Return [x, y] of the center of cell containing provided text 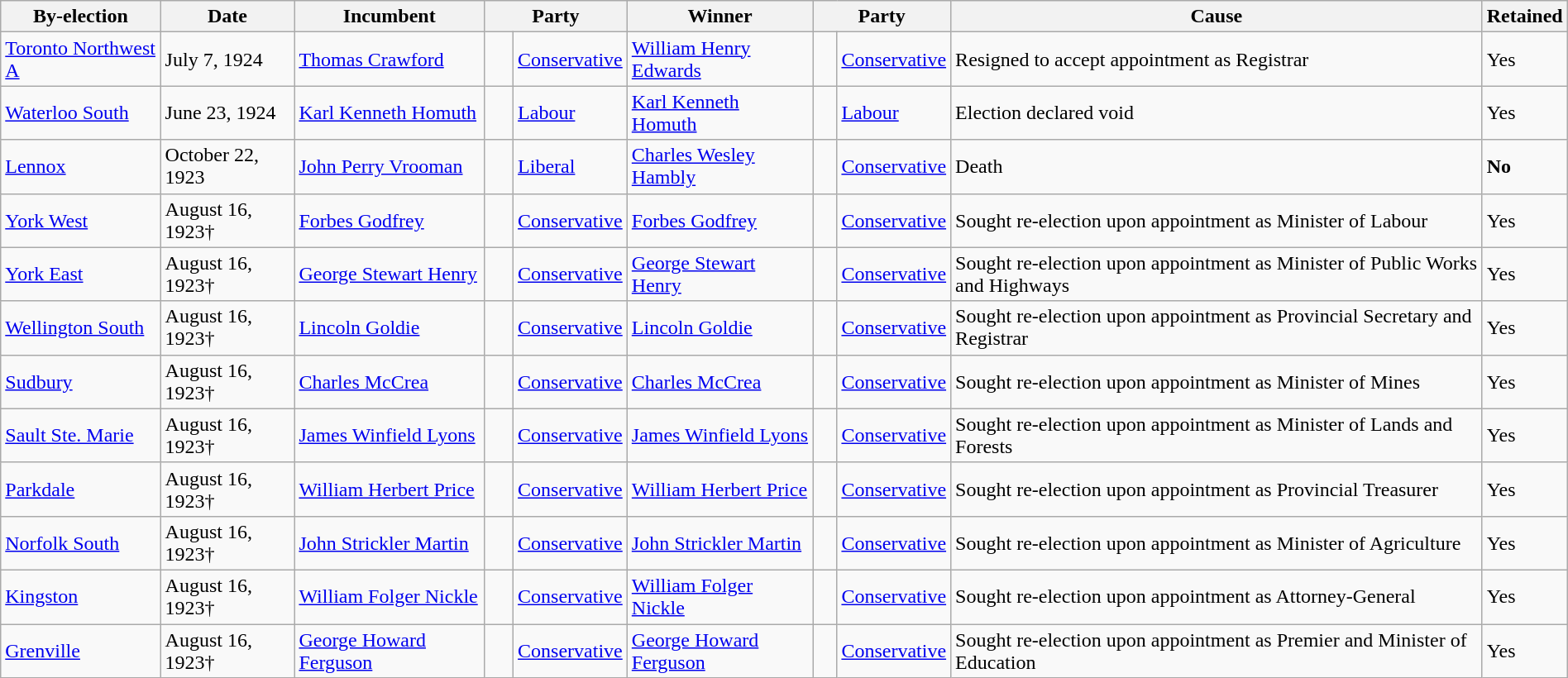
Waterloo South [81, 112]
Date [227, 17]
Sought re-election upon appointment as Provincial Treasurer [1217, 489]
Grenville [81, 650]
Liberal [571, 167]
Kingston [81, 597]
Incumbent [390, 17]
Parkdale [81, 489]
William Henry Edwards [719, 60]
Toronto Northwest A [81, 60]
Sudbury [81, 382]
Resigned to accept appointment as Registrar [1217, 60]
Death [1217, 167]
Thomas Crawford [390, 60]
June 23, 1924 [227, 112]
York East [81, 275]
By-election [81, 17]
Winner [719, 17]
York West [81, 220]
Sought re-election upon appointment as Premier and Minister of Education [1217, 650]
No [1525, 167]
Sault Ste. Marie [81, 435]
Sought re-election upon appointment as Minister of Labour [1217, 220]
October 22, 1923 [227, 167]
Sought re-election upon appointment as Minister of Lands and Forests [1217, 435]
Lennox [81, 167]
Cause [1217, 17]
Retained [1525, 17]
Sought re-election upon appointment as Provincial Secretary and Registrar [1217, 327]
Sought re-election upon appointment as Attorney-General [1217, 597]
Election declared void [1217, 112]
Wellington South [81, 327]
Sought re-election upon appointment as Minister of Agriculture [1217, 542]
Norfolk South [81, 542]
Sought re-election upon appointment as Minister of Public Works and Highways [1217, 275]
Charles Wesley Hambly [719, 167]
John Perry Vrooman [390, 167]
Sought re-election upon appointment as Minister of Mines [1217, 382]
July 7, 1924 [227, 60]
